Determine the [x, y] coordinate at the center of the cell enclosing the given text.  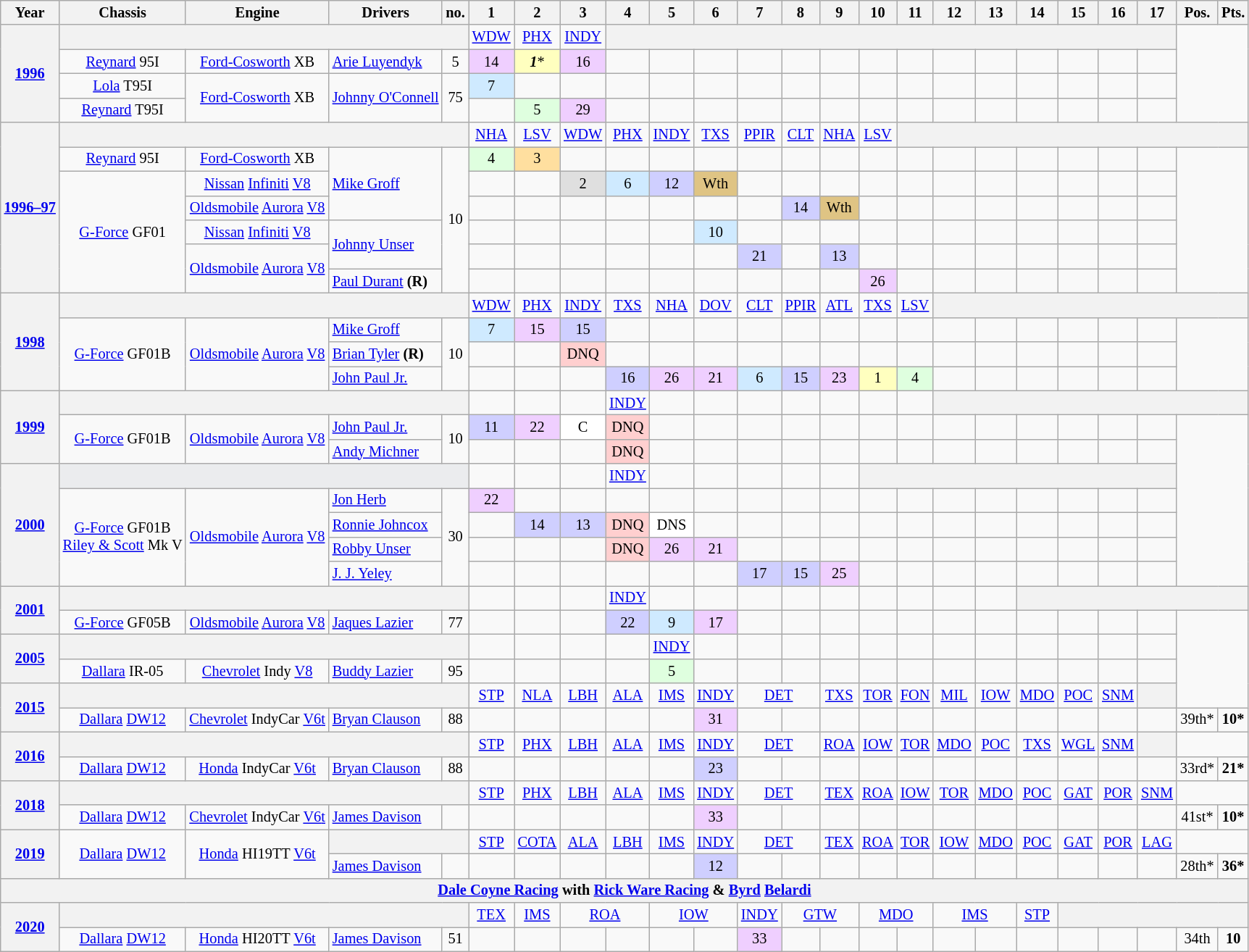
no. [455, 12]
33rd* [1197, 769]
Engine [256, 12]
C [582, 427]
Jon Herb [385, 500]
WGL [1078, 744]
Dale Coyne Racing with Rick Ware Racing & Byrd Belardi [624, 890]
Ronnie Johncox [385, 525]
2005 [30, 658]
Honda HI19TT V6t [256, 853]
51 [455, 939]
NLA [538, 696]
MIL [953, 696]
G-Force GF05B [123, 622]
2000 [30, 525]
34th [1197, 939]
Arie Luyendyk [385, 62]
21* [1233, 769]
ATL [839, 305]
Buddy Lazier [385, 671]
LAG [1157, 842]
Johnny O'Connell [385, 97]
Andy Michner [385, 451]
Honda HI20TT V6t [256, 939]
Pos. [1197, 12]
Paul Durant (R) [385, 281]
31 [716, 719]
41st* [1197, 817]
Drivers [385, 12]
2019 [30, 853]
2016 [30, 756]
Year [30, 12]
39th* [1197, 719]
Brian Tyler (R) [385, 354]
Pts. [1233, 12]
30 [455, 536]
1996 [30, 74]
Chassis [123, 12]
2020 [30, 927]
Dallara IR-05 [123, 671]
1996–97 [30, 208]
J. J. Yeley [385, 573]
Lola T95I [123, 85]
DNS [672, 525]
FON [915, 696]
Reynard T95I [123, 110]
Jaques Lazier [385, 622]
COTA [538, 842]
8 [801, 12]
28th* [1197, 866]
Robby Unser [385, 549]
Chevrolet Indy V8 [256, 671]
GTW [820, 915]
1* [538, 62]
75 [455, 97]
29 [582, 110]
2015 [30, 707]
Honda IndyCar V6t [256, 769]
G-Force GF01B Riley & Scott Mk V [123, 536]
95 [455, 671]
25 [839, 573]
2018 [30, 804]
36* [1233, 866]
77 [455, 622]
1999 [30, 427]
G-Force GF01 [123, 232]
Johnny Unser [385, 243]
DOV [716, 305]
2001 [30, 610]
1998 [30, 342]
